Return [X, Y] of the center of cell containing provided text 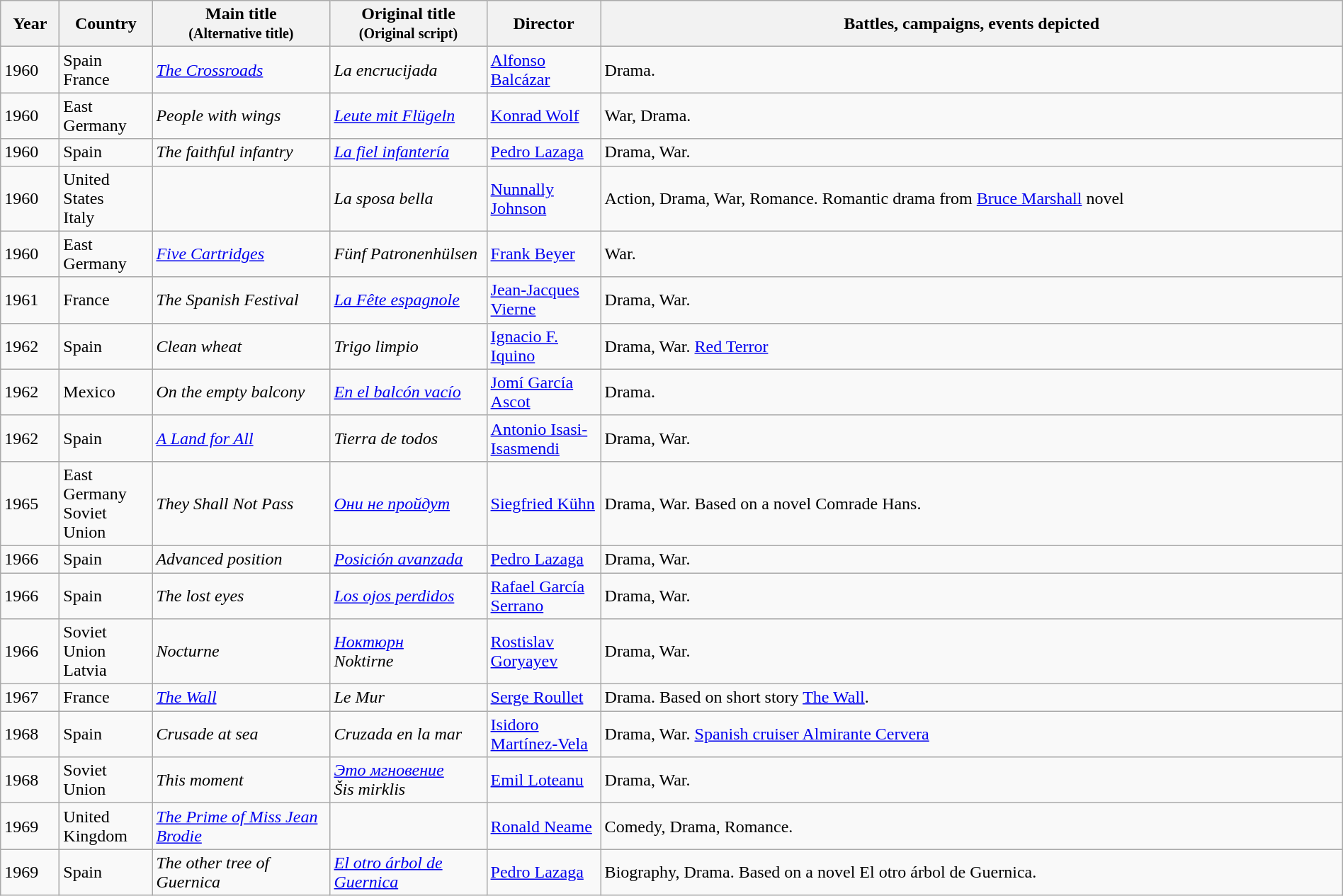
Nocturne [241, 652]
Soviet Union [106, 781]
The Crossroads [241, 69]
Drama, War. Based on a novel Comrade Hans. [972, 503]
El otro árbol de Guernica [408, 873]
Original title(Original script) [408, 24]
Jean-Jacques Vierne [544, 300]
1967 [30, 698]
Soviet UnionLatvia [106, 652]
Crusade at sea [241, 734]
Frank Beyer [544, 254]
Serge Roullet [544, 698]
Tierra de todos [408, 438]
Alfonso Balcázar [544, 69]
War, Drama. [972, 116]
Los ojos perdidos [408, 595]
La sposa bella [408, 198]
The lost eyes [241, 595]
Leute mit Flügeln [408, 116]
НоктюрнNoktirne [408, 652]
The faithful infantry [241, 152]
Comedy, Drama, Romance. [972, 826]
Siegfried Kühn [544, 503]
Trigo limpio [408, 346]
Rostislav Goryayev [544, 652]
Nunnally Johnson [544, 198]
The other tree of Guernica [241, 873]
Это мгновениеŠis mirklis [408, 781]
Main title(Alternative title) [241, 24]
Drama, War. Spanish cruiser Almirante Cervera [972, 734]
Battles, campaigns, events depicted [972, 24]
Director [544, 24]
Konrad Wolf [544, 116]
Le Mur [408, 698]
War. [972, 254]
Ronald Neame [544, 826]
Ignacio F. Iquino [544, 346]
Biography, Drama. Based on a novel El otro árbol de Guernica. [972, 873]
Они не пройдут [408, 503]
La fiel infantería [408, 152]
Posición avanzada [408, 559]
La encrucijada [408, 69]
Country [106, 24]
On the empty balcony [241, 392]
The Spanish Festival [241, 300]
The Prime of Miss Jean Brodie [241, 826]
1965 [30, 503]
Jomí García Ascot [544, 392]
East GermanySoviet Union [106, 503]
Action, Drama, War, Romance. Romantic drama from Bruce Marshall novel [972, 198]
En el balcón vacío [408, 392]
SpainFrance [106, 69]
Emil Loteanu [544, 781]
Drama. Based on short story The Wall. [972, 698]
Mexico [106, 392]
Rafael García Serrano [544, 595]
People with wings [241, 116]
This moment [241, 781]
United Kingdom [106, 826]
1961 [30, 300]
Fünf Patronenhülsen [408, 254]
Year [30, 24]
United StatesItaly [106, 198]
They Shall Not Pass [241, 503]
Five Cartridges [241, 254]
Cruzada en la mar [408, 734]
A Land for All [241, 438]
Drama, War. Red Terror [972, 346]
Antonio Isasi-Isasmendi [544, 438]
Advanced position [241, 559]
Isidoro Martínez-Vela [544, 734]
The Wall [241, 698]
Clean wheat [241, 346]
La Fête espagnole [408, 300]
